Scan for the cell matching the given text and deliver its [X, Y] coordinate at center. 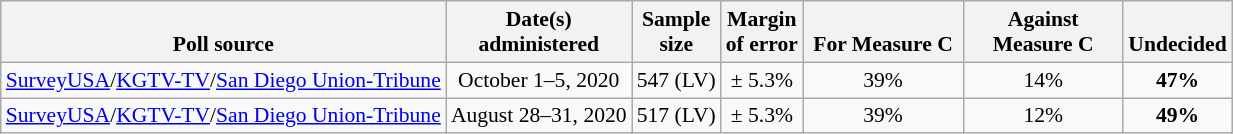
517 (LV) [676, 116]
October 1–5, 2020 [539, 80]
Date(s)administered [539, 32]
47% [1177, 80]
547 (LV) [676, 80]
For Measure C [883, 32]
Samplesize [676, 32]
Undecided [1177, 32]
49% [1177, 116]
14% [1043, 80]
Poll source [224, 32]
Marginof error [762, 32]
August 28–31, 2020 [539, 116]
Against Measure C [1043, 32]
12% [1043, 116]
